Capture the cell that displays the provided text and extract its [X, Y] central coordinate. 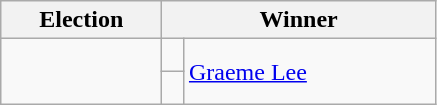
Graeme Lee [309, 72]
Election [82, 20]
Winner [299, 20]
